For the text-containing cell, return its midpoint in (X, Y) coordinate format. 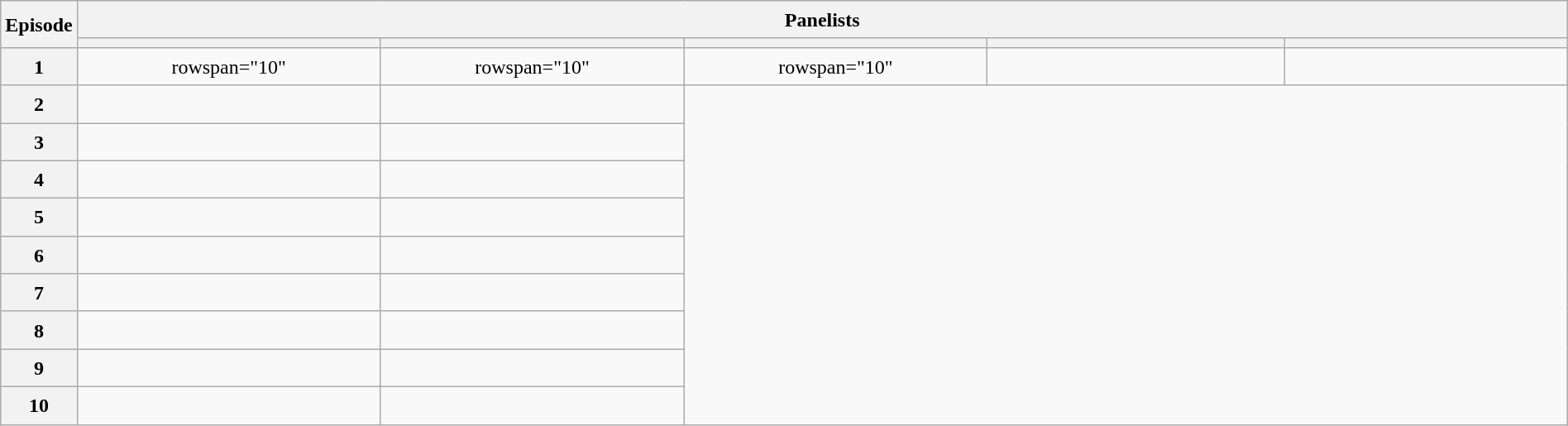
9 (39, 368)
6 (39, 255)
8 (39, 330)
7 (39, 293)
3 (39, 141)
2 (39, 104)
1 (39, 66)
Episode (39, 25)
4 (39, 179)
Panelists (822, 20)
5 (39, 218)
10 (39, 405)
